Return [x, y] of the center of cell containing provided text 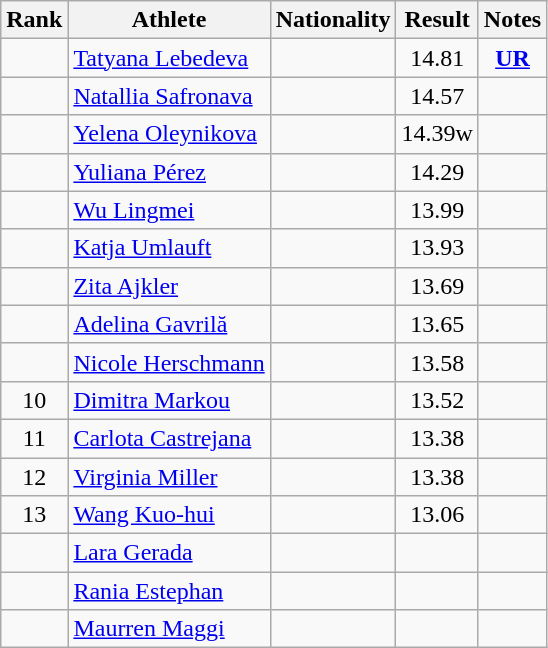
Dimitra Markou [169, 400]
Wang Kuo-hui [169, 515]
13.69 [437, 286]
Rania Estephan [169, 591]
Nationality [333, 20]
14.39w [437, 134]
UR [512, 58]
14.29 [437, 172]
13.93 [437, 248]
10 [34, 400]
11 [34, 438]
Carlota Castrejana [169, 438]
14.81 [437, 58]
13 [34, 515]
Yelena Oleynikova [169, 134]
Virginia Miller [169, 477]
13.58 [437, 362]
Notes [512, 20]
Athlete [169, 20]
Zita Ajkler [169, 286]
Maurren Maggi [169, 629]
Tatyana Lebedeva [169, 58]
13.65 [437, 324]
14.57 [437, 96]
Katja Umlauft [169, 248]
Result [437, 20]
13.06 [437, 515]
Lara Gerada [169, 553]
Adelina Gavrilă [169, 324]
13.52 [437, 400]
Nicole Herschmann [169, 362]
Wu Lingmei [169, 210]
13.99 [437, 210]
12 [34, 477]
Rank [34, 20]
Yuliana Pérez [169, 172]
Natallia Safronava [169, 96]
